For the text-containing cell, return its midpoint in [x, y] coordinate format. 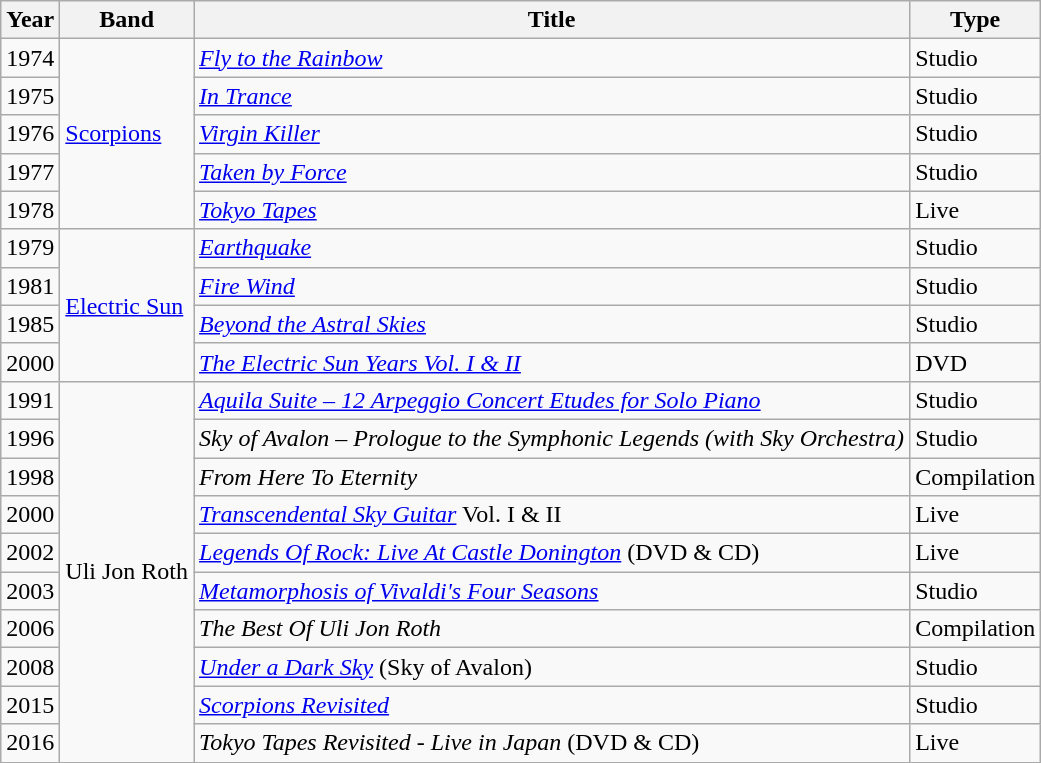
Earthquake [552, 248]
Metamorphosis of Vivaldi's Four Seasons [552, 591]
1991 [30, 400]
2006 [30, 629]
2016 [30, 743]
From Here To Eternity [552, 477]
Fire Wind [552, 286]
Under a Dark Sky (Sky of Avalon) [552, 667]
1974 [30, 58]
Fly to the Rainbow [552, 58]
Taken by Force [552, 172]
1985 [30, 324]
1996 [30, 438]
Tokyo Tapes Revisited - Live in Japan (DVD & CD) [552, 743]
Legends Of Rock: Live At Castle Donington (DVD & CD) [552, 553]
1978 [30, 210]
Scorpions Revisited [552, 705]
Beyond the Astral Skies [552, 324]
2015 [30, 705]
1975 [30, 96]
Aquila Suite – 12 Arpeggio Concert Etudes for Solo Piano [552, 400]
1979 [30, 248]
Type [976, 20]
2008 [30, 667]
2002 [30, 553]
Electric Sun [127, 305]
The Best Of Uli Jon Roth [552, 629]
DVD [976, 362]
2003 [30, 591]
The Electric Sun Years Vol. I & II [552, 362]
1976 [30, 134]
Virgin Killer [552, 134]
Title [552, 20]
1981 [30, 286]
Band [127, 20]
Uli Jon Roth [127, 572]
1977 [30, 172]
Scorpions [127, 134]
In Trance [552, 96]
Year [30, 20]
Transcendental Sky Guitar Vol. I & II [552, 515]
Sky of Avalon – Prologue to the Symphonic Legends (with Sky Orchestra) [552, 438]
Tokyo Tapes [552, 210]
1998 [30, 477]
